Find where the given text appears and provide that cell's center as (x, y) coordinate. 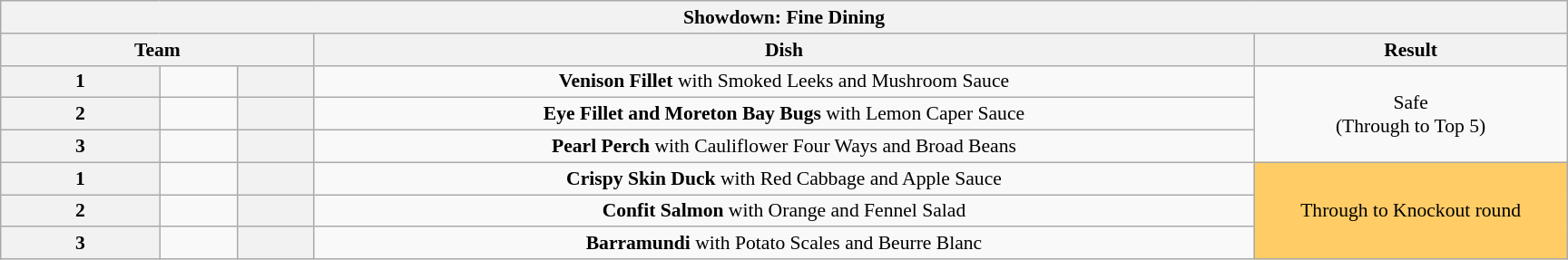
Venison Fillet with Smoked Leeks and Mushroom Sauce (784, 82)
Dish (784, 50)
Showdown: Fine Dining (784, 17)
Pearl Perch with Cauliflower Four Ways and Broad Beans (784, 147)
Safe(Through to Top 5) (1410, 114)
Barramundi with Potato Scales and Beurre Blanc (784, 244)
Eye Fillet and Moreton Bay Bugs with Lemon Caper Sauce (784, 114)
Through to Knockout round (1410, 210)
Result (1410, 50)
Crispy Skin Duck with Red Cabbage and Apple Sauce (784, 178)
Confit Salmon with Orange and Fennel Salad (784, 211)
Team (158, 50)
